Return the (X, Y) coordinate for the center point of the cell that contains the specified text.  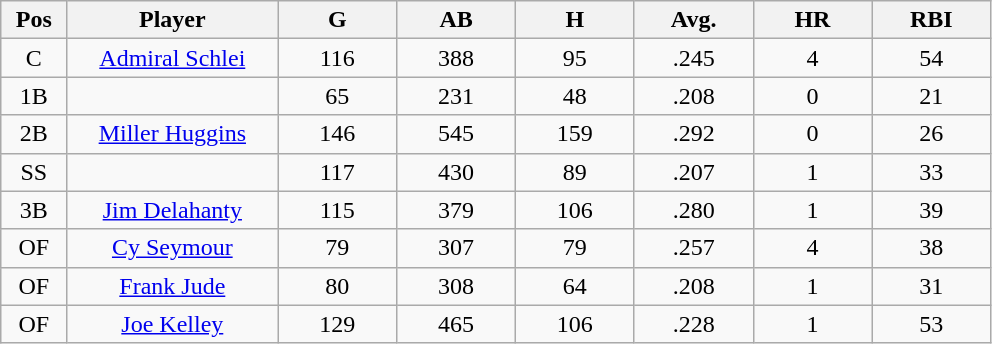
545 (456, 134)
21 (932, 96)
Pos (34, 20)
53 (932, 324)
Cy Seymour (172, 248)
129 (338, 324)
26 (932, 134)
2B (34, 134)
231 (456, 96)
Admiral Schlei (172, 58)
HR (812, 20)
3B (34, 210)
Jim Delahanty (172, 210)
115 (338, 210)
39 (932, 210)
.228 (694, 324)
80 (338, 286)
146 (338, 134)
48 (574, 96)
31 (932, 286)
Avg. (694, 20)
.280 (694, 210)
.245 (694, 58)
95 (574, 58)
38 (932, 248)
307 (456, 248)
64 (574, 286)
388 (456, 58)
SS (34, 172)
H (574, 20)
117 (338, 172)
65 (338, 96)
379 (456, 210)
159 (574, 134)
1B (34, 96)
G (338, 20)
308 (456, 286)
RBI (932, 20)
.207 (694, 172)
Frank Jude (172, 286)
.257 (694, 248)
Miller Huggins (172, 134)
33 (932, 172)
54 (932, 58)
C (34, 58)
AB (456, 20)
430 (456, 172)
89 (574, 172)
116 (338, 58)
465 (456, 324)
Joe Kelley (172, 324)
.292 (694, 134)
Player (172, 20)
